From the cell containing the given text, extract its center point as [X, Y] coordinate. 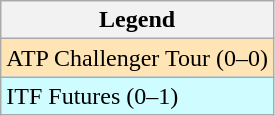
Legend [138, 20]
ITF Futures (0–1) [138, 96]
ATP Challenger Tour (0–0) [138, 58]
